Pinpoint the cell where the given text exists, returning its [x, y] midpoint coordinate. 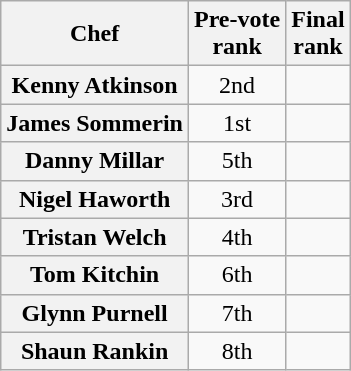
Danny Millar [95, 161]
Kenny Atkinson [95, 85]
Chef [95, 34]
2nd [236, 85]
Glynn Purnell [95, 313]
Shaun Rankin [95, 351]
Pre-voterank [236, 34]
8th [236, 351]
4th [236, 237]
Finalrank [318, 34]
7th [236, 313]
3rd [236, 199]
5th [236, 161]
6th [236, 275]
Tristan Welch [95, 237]
James Sommerin [95, 123]
Nigel Haworth [95, 199]
1st [236, 123]
Tom Kitchin [95, 275]
